Scan for the cell matching the given text and deliver its [X, Y] coordinate at center. 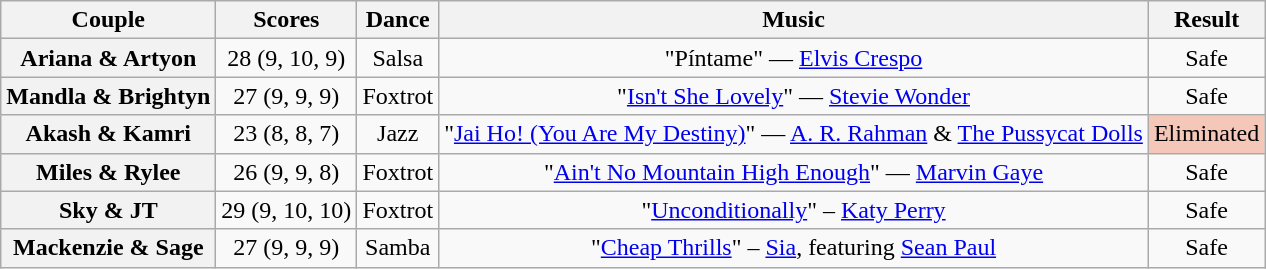
Couple [108, 20]
23 (8, 8, 7) [286, 134]
Scores [286, 20]
"Jai Ho! (You Are My Destiny)" — A. R. Rahman & The Pussycat Dolls [794, 134]
29 (9, 10, 10) [286, 210]
Mandla & Brightyn [108, 96]
Jazz [398, 134]
Samba [398, 248]
Eliminated [1206, 134]
"Unconditionally" – Katy Perry [794, 210]
"Píntame" — Elvis Crespo [794, 58]
Music [794, 20]
Result [1206, 20]
"Ain't No Mountain High Enough" — Marvin Gaye [794, 172]
28 (9, 10, 9) [286, 58]
Mackenzie & Sage [108, 248]
Dance [398, 20]
"Isn't She Lovely" — Stevie Wonder [794, 96]
Ariana & Artyon [108, 58]
Sky & JT [108, 210]
Akash & Kamri [108, 134]
"Cheap Thrills" – Sia, featuring Sean Paul [794, 248]
Salsa [398, 58]
26 (9, 9, 8) [286, 172]
Miles & Rylee [108, 172]
